For the text-containing cell, return its midpoint in (x, y) coordinate format. 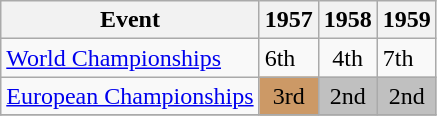
3rd (288, 96)
4th (348, 58)
7th (406, 58)
World Championships (130, 58)
Event (130, 20)
1957 (288, 20)
European Championships (130, 96)
1958 (348, 20)
1959 (406, 20)
6th (288, 58)
